Determine the [x, y] coordinate at the center of the cell enclosing the given text.  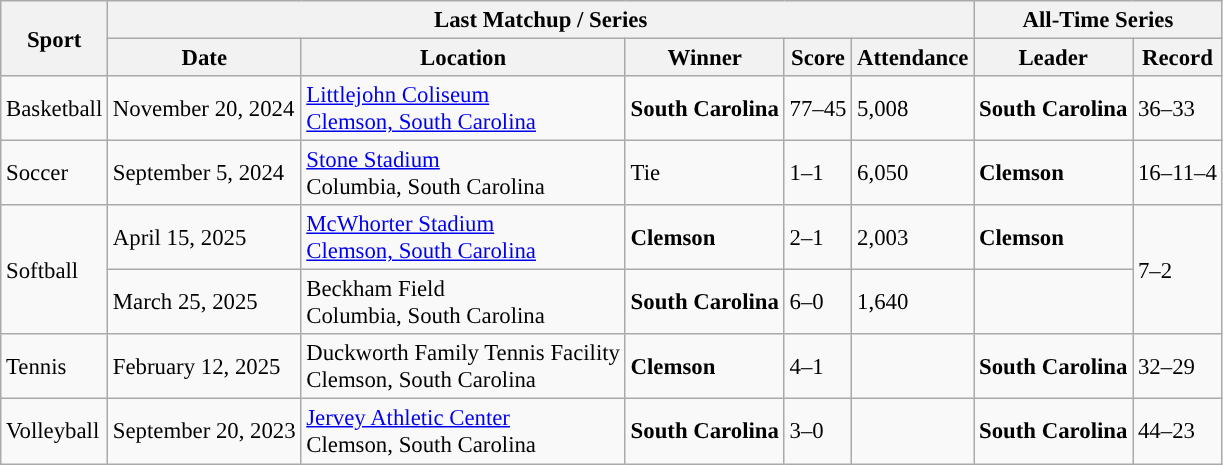
November 20, 2024 [204, 108]
36–33 [1178, 108]
Attendance [913, 58]
March 25, 2025 [204, 302]
Winner [704, 58]
Jervey Athletic CenterClemson, South Carolina [463, 432]
4–1 [818, 366]
7–2 [1178, 270]
1,640 [913, 302]
Volleyball [54, 432]
77–45 [818, 108]
6–0 [818, 302]
Stone StadiumColumbia, South Carolina [463, 174]
Beckham FieldColumbia, South Carolina [463, 302]
Leader [1054, 58]
Date [204, 58]
32–29 [1178, 366]
Tennis [54, 366]
Location [463, 58]
3–0 [818, 432]
44–23 [1178, 432]
Score [818, 58]
16–11–4 [1178, 174]
September 20, 2023 [204, 432]
Sport [54, 38]
Record [1178, 58]
Softball [54, 270]
September 5, 2024 [204, 174]
6,050 [913, 174]
Littlejohn ColiseumClemson, South Carolina [463, 108]
Soccer [54, 174]
Last Matchup / Series [541, 20]
5,008 [913, 108]
McWhorter StadiumClemson, South Carolina [463, 238]
April 15, 2025 [204, 238]
2–1 [818, 238]
2,003 [913, 238]
All-Time Series [1098, 20]
Duckworth Family Tennis FacilityClemson, South Carolina [463, 366]
February 12, 2025 [204, 366]
Tie [704, 174]
1–1 [818, 174]
Basketball [54, 108]
